Find where the given text appears and provide that cell's center as (x, y) coordinate. 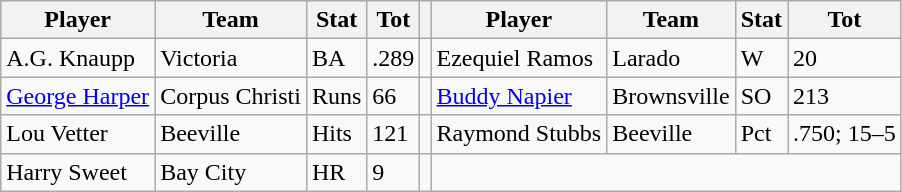
SO (761, 96)
Harry Sweet (78, 172)
BA (336, 58)
Hits (336, 134)
66 (394, 96)
George Harper (78, 96)
Runs (336, 96)
.750; 15–5 (845, 134)
Corpus Christi (231, 96)
20 (845, 58)
Bay City (231, 172)
Lou Vetter (78, 134)
A.G. Knaupp (78, 58)
HR (336, 172)
9 (394, 172)
Raymond Stubbs (519, 134)
Larado (671, 58)
.289 (394, 58)
Victoria (231, 58)
Pct (761, 134)
Buddy Napier (519, 96)
Brownsville (671, 96)
121 (394, 134)
Ezequiel Ramos (519, 58)
W (761, 58)
213 (845, 96)
